Return (x, y) of the center of cell containing provided text 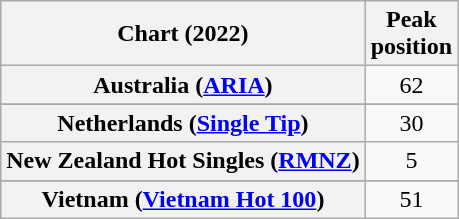
New Zealand Hot Singles (RMNZ) (183, 161)
5 (411, 161)
Netherlands (Single Tip) (183, 123)
62 (411, 85)
30 (411, 123)
Vietnam (Vietnam Hot 100) (183, 199)
Peakposition (411, 34)
Australia (ARIA) (183, 85)
Chart (2022) (183, 34)
51 (411, 199)
